Output the [x, y] coordinate of the center of the cell containing the given text.  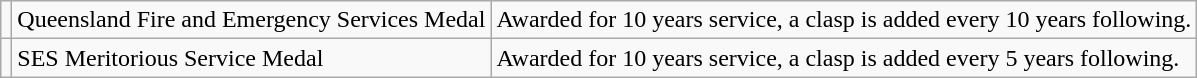
SES Meritorious Service Medal [252, 58]
Awarded for 10 years service, a clasp is added every 5 years following. [844, 58]
Queensland Fire and Emergency Services Medal [252, 20]
Awarded for 10 years service, a clasp is added every 10 years following. [844, 20]
